Return [x, y] of the center of cell containing provided text 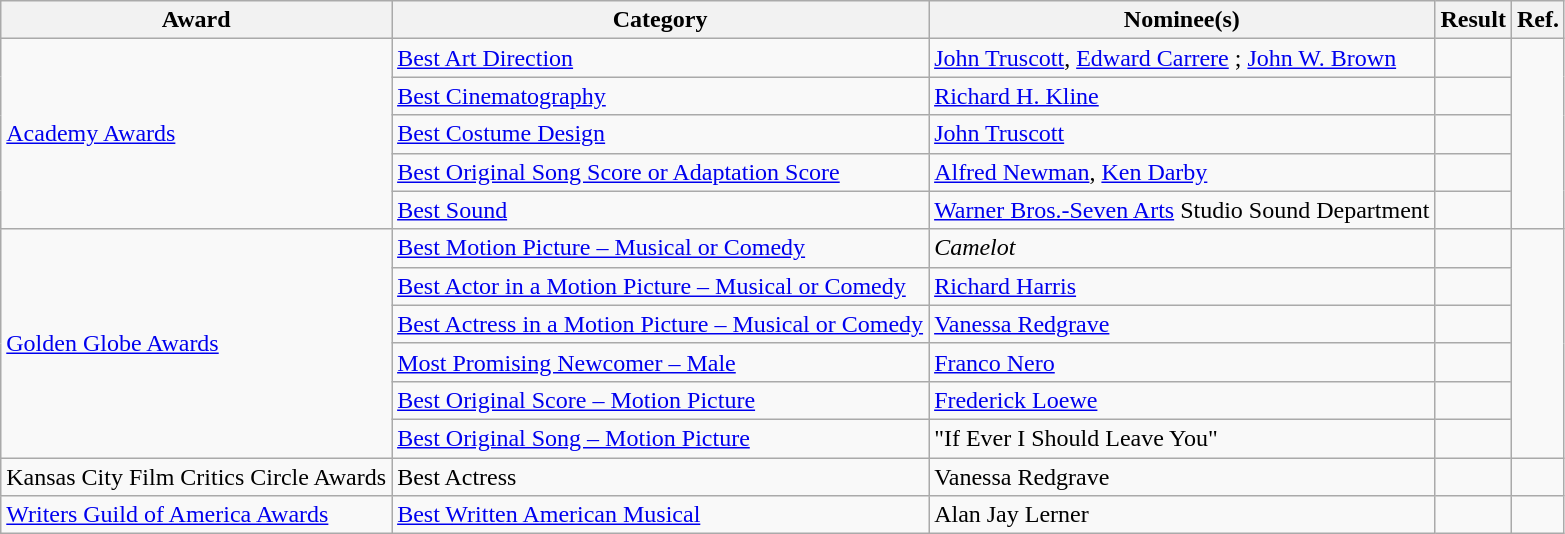
Frederick Loewe [1182, 400]
Richard Harris [1182, 286]
Result [1473, 20]
Ref. [1538, 20]
Franco Nero [1182, 362]
Best Actress in a Motion Picture – Musical or Comedy [660, 324]
Best Sound [660, 210]
John Truscott [1182, 134]
Alan Jay Lerner [1182, 515]
Category [660, 20]
Writers Guild of America Awards [196, 515]
Best Original Song – Motion Picture [660, 438]
Academy Awards [196, 134]
Nominee(s) [1182, 20]
Best Cinematography [660, 96]
Best Art Direction [660, 58]
Best Actress [660, 477]
Best Original Song Score or Adaptation Score [660, 172]
Best Original Score – Motion Picture [660, 400]
Best Motion Picture – Musical or Comedy [660, 248]
"If Ever I Should Leave You" [1182, 438]
Kansas City Film Critics Circle Awards [196, 477]
Best Costume Design [660, 134]
Most Promising Newcomer – Male [660, 362]
Alfred Newman, Ken Darby [1182, 172]
Best Actor in a Motion Picture – Musical or Comedy [660, 286]
Award [196, 20]
Best Written American Musical [660, 515]
Warner Bros.-Seven Arts Studio Sound Department [1182, 210]
Golden Globe Awards [196, 343]
Richard H. Kline [1182, 96]
Camelot [1182, 248]
John Truscott, Edward Carrere ; John W. Brown [1182, 58]
